Locate the cell with the specified text and output its [x, y] center coordinate. 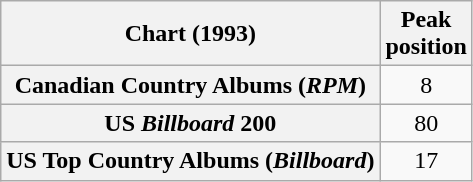
US Top Country Albums (Billboard) [190, 161]
80 [426, 123]
Canadian Country Albums (RPM) [190, 85]
Chart (1993) [190, 34]
8 [426, 85]
US Billboard 200 [190, 123]
17 [426, 161]
Peakposition [426, 34]
